Find where the given text appears and provide that cell's center as (X, Y) coordinate. 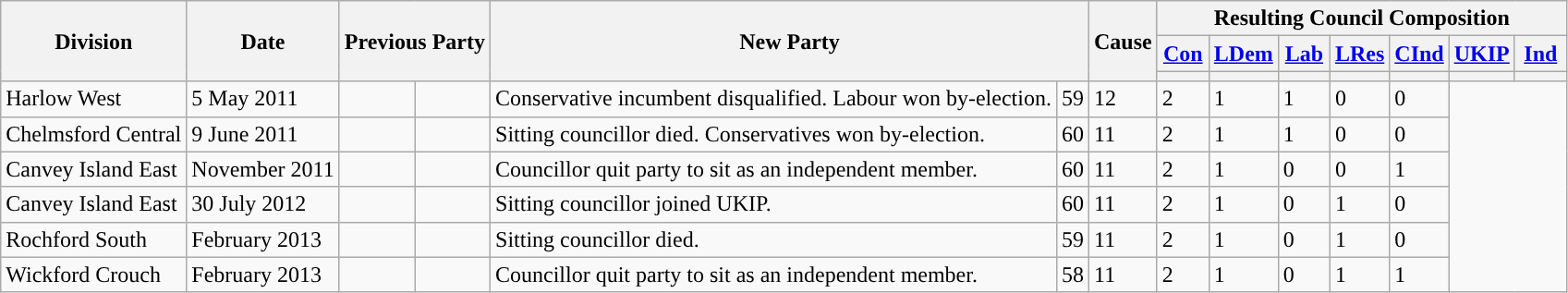
58 (1072, 275)
Rochford South (94, 239)
UKIP (1482, 54)
LRes (1359, 54)
Previous Party (414, 41)
5 May 2011 (262, 99)
12 (1123, 99)
Sitting councillor joined UKIP. (774, 204)
30 July 2012 (262, 204)
Ind (1540, 54)
Conservative incumbent disqualified. Labour won by-election. (774, 99)
Wickford Crouch (94, 275)
Con (1183, 54)
9 June 2011 (262, 134)
Sitting councillor died. (774, 239)
Cause (1123, 41)
Resulting Council Composition (1362, 18)
November 2011 (262, 169)
CInd (1419, 54)
Date (262, 41)
Lab (1304, 54)
New Party (790, 41)
Harlow West (94, 99)
LDem (1244, 54)
Chelmsford Central (94, 134)
Division (94, 41)
Sitting councillor died. Conservatives won by-election. (774, 134)
